Return [X, Y] of the center of cell containing provided text 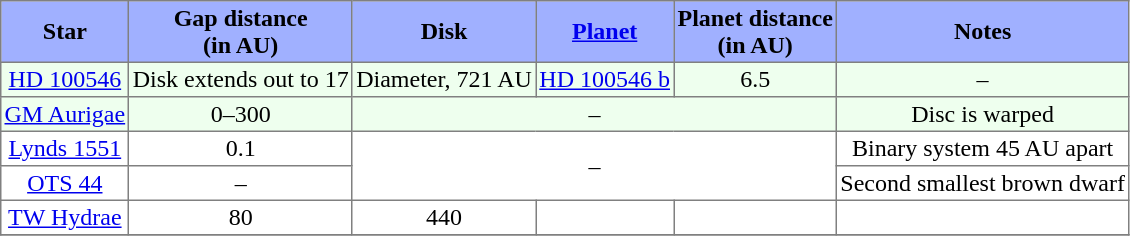
Diameter, 721 AU [444, 79]
Disk [444, 32]
0.1 [241, 148]
Binary system 45 AU apart [983, 148]
Second smallest brown dwarf [983, 183]
Disk extends out to 17 [241, 79]
6.5 [756, 79]
Lynds 1551 [65, 148]
Disc is warped [983, 114]
HD 100546 [65, 79]
Planet distance(in AU) [756, 32]
Notes [983, 32]
440 [444, 217]
TW Hydrae [65, 217]
HD 100546 b [605, 79]
80 [241, 217]
0–300 [241, 114]
Gap distance(in AU) [241, 32]
OTS 44 [65, 183]
Star [65, 32]
Planet [605, 32]
GM Aurigae [65, 114]
